Extract the [X, Y] coordinate from the center of the cell holding the provided text.  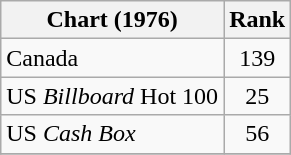
139 [258, 58]
Rank [258, 20]
25 [258, 96]
56 [258, 134]
Canada [112, 58]
US Cash Box [112, 134]
Chart (1976) [112, 20]
US Billboard Hot 100 [112, 96]
